Output the (x, y) coordinate of the center of the cell containing the given text.  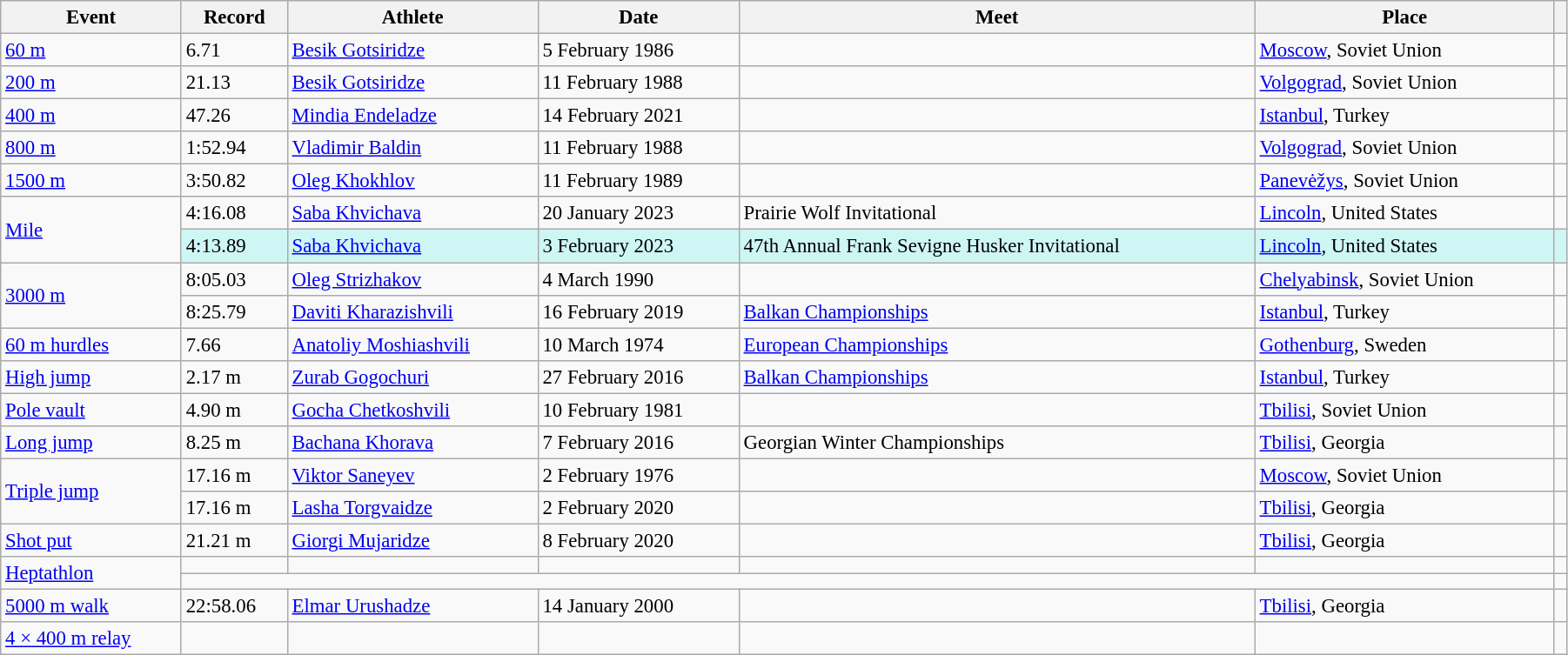
European Championships (997, 344)
1500 m (91, 181)
400 m (91, 116)
8 February 2020 (639, 540)
Gothenburg, Sweden (1404, 344)
1:52.94 (234, 148)
Bachana Khorava (412, 443)
22:58.06 (234, 606)
Meet (997, 17)
Prairie Wolf Invitational (997, 213)
60 m (91, 50)
Zurab Gogochuri (412, 377)
4 × 400 m relay (91, 638)
Tbilisi, Soviet Union (1404, 410)
Long jump (91, 443)
14 February 2021 (639, 116)
8:25.79 (234, 311)
Mile (91, 230)
Oleg Khokhlov (412, 181)
Elmar Urushadze (412, 606)
7.66 (234, 344)
2 February 1976 (639, 475)
11 February 1989 (639, 181)
4:13.89 (234, 246)
47.26 (234, 116)
High jump (91, 377)
3000 m (91, 296)
200 m (91, 83)
Date (639, 17)
Event (91, 17)
Record (234, 17)
Place (1404, 17)
Viktor Saneyev (412, 475)
2 February 2020 (639, 508)
21.21 m (234, 540)
Athlete (412, 17)
Oleg Strizhakov (412, 279)
4:16.08 (234, 213)
10 March 1974 (639, 344)
Mindia Endeladze (412, 116)
47th Annual Frank Sevigne Husker Invitational (997, 246)
Gocha Chetkoshvili (412, 410)
4 March 1990 (639, 279)
6.71 (234, 50)
27 February 2016 (639, 377)
Pole vault (91, 410)
3 February 2023 (639, 246)
10 February 1981 (639, 410)
8.25 m (234, 443)
60 m hurdles (91, 344)
Triple jump (91, 491)
4.90 m (234, 410)
Anatoliy Moshiashvili (412, 344)
21.13 (234, 83)
Panevėžys, Soviet Union (1404, 181)
Daviti Kharazishvili (412, 311)
Lasha Torgvaidze (412, 508)
2.17 m (234, 377)
Heptathlon (91, 573)
Georgian Winter Championships (997, 443)
800 m (91, 148)
5000 m walk (91, 606)
3:50.82 (234, 181)
Vladimir Baldin (412, 148)
7 February 2016 (639, 443)
8:05.03 (234, 279)
Chelyabinsk, Soviet Union (1404, 279)
5 February 1986 (639, 50)
Shot put (91, 540)
Giorgi Mujaridze (412, 540)
20 January 2023 (639, 213)
14 January 2000 (639, 606)
16 February 2019 (639, 311)
